Locate the cell with the specified text and output its [x, y] center coordinate. 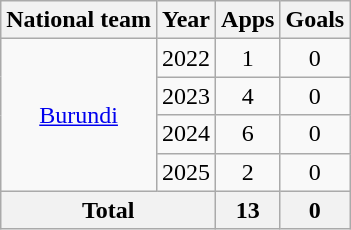
Burundi [79, 115]
National team [79, 20]
1 [248, 58]
Year [186, 20]
2 [248, 172]
2022 [186, 58]
13 [248, 210]
2025 [186, 172]
2023 [186, 96]
Apps [248, 20]
2024 [186, 134]
6 [248, 134]
4 [248, 96]
Total [108, 210]
Goals [315, 20]
